Pinpoint the cell where the given text exists, returning its [x, y] midpoint coordinate. 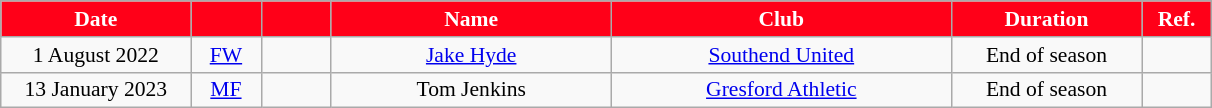
1 August 2022 [96, 55]
Date [96, 19]
Duration [1046, 19]
Gresford Athletic [781, 90]
MF [226, 90]
Tom Jenkins [471, 90]
Ref. [1177, 19]
Name [471, 19]
13 January 2023 [96, 90]
Club [781, 19]
Jake Hyde [471, 55]
FW [226, 55]
Southend United [781, 55]
